Identify which cell holds the provided text, then report its [X, Y] central coordinate. 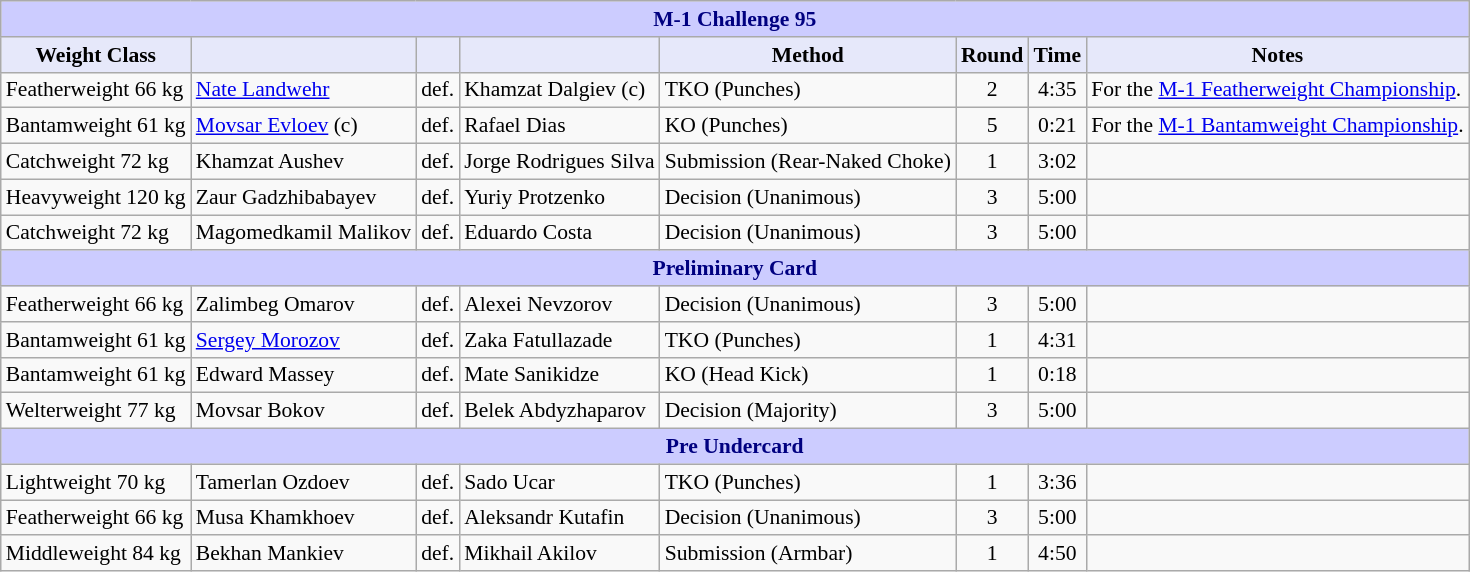
3:02 [1057, 162]
Zaur Gadzhibabayev [304, 197]
0:21 [1057, 126]
Zalimbeg Omarov [304, 304]
Zaka Fatullazade [559, 340]
Movsar Evloev (c) [304, 126]
5 [992, 126]
Middleweight 84 kg [96, 554]
Movsar Bokov [304, 411]
Sado Ucar [559, 482]
Khamzat Aushev [304, 162]
Edward Massey [304, 375]
Welterweight 77 kg [96, 411]
Heavyweight 120 kg [96, 197]
Yuriy Protzenko [559, 197]
4:50 [1057, 554]
Mikhail Akilov [559, 554]
Time [1057, 55]
Preliminary Card [735, 269]
3:36 [1057, 482]
M-1 Challenge 95 [735, 19]
Decision (Majority) [808, 411]
Jorge Rodrigues Silva [559, 162]
For the M-1 Bantamweight Championship. [1277, 126]
Sergey Morozov [304, 340]
2 [992, 90]
0:18 [1057, 375]
Aleksandr Kutafin [559, 518]
Lightweight 70 kg [96, 482]
4:35 [1057, 90]
Belek Abdyzhaparov [559, 411]
Alexei Nevzorov [559, 304]
Musa Khamkhoev [304, 518]
Submission (Rear-Naked Choke) [808, 162]
Round [992, 55]
Bekhan Mankiev [304, 554]
KO (Head Kick) [808, 375]
Mate Sanikidze [559, 375]
Method [808, 55]
Weight Class [96, 55]
Notes [1277, 55]
Submission (Armbar) [808, 554]
4:31 [1057, 340]
Magomedkamil Malikov [304, 233]
Pre Undercard [735, 447]
Tamerlan Ozdoev [304, 482]
Nate Landwehr [304, 90]
KO (Punches) [808, 126]
Khamzat Dalgiev (c) [559, 90]
Rafael Dias [559, 126]
Eduardo Costa [559, 233]
For the M-1 Featherweight Championship. [1277, 90]
